Detect which cell encompasses the target text, then output its (x, y) center coordinate. 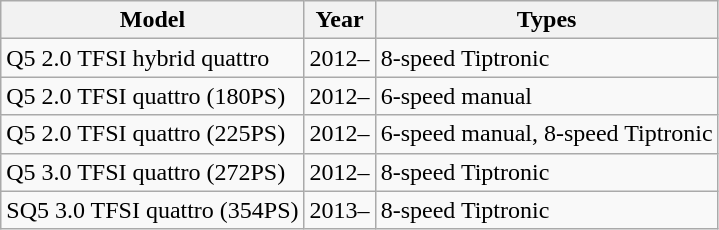
SQ5 3.0 TFSI quattro (354PS) (152, 210)
Types (546, 20)
Q5 3.0 TFSI quattro (272PS) (152, 172)
Q5 2.0 TFSI quattro (180PS) (152, 96)
Q5 2.0 TFSI quattro (225PS) (152, 134)
2013– (340, 210)
6-speed manual, 8-speed Tiptronic (546, 134)
Model (152, 20)
Q5 2.0 TFSI hybrid quattro (152, 58)
Year (340, 20)
6-speed manual (546, 96)
